Scan for the cell matching the given text and deliver its (x, y) coordinate at center. 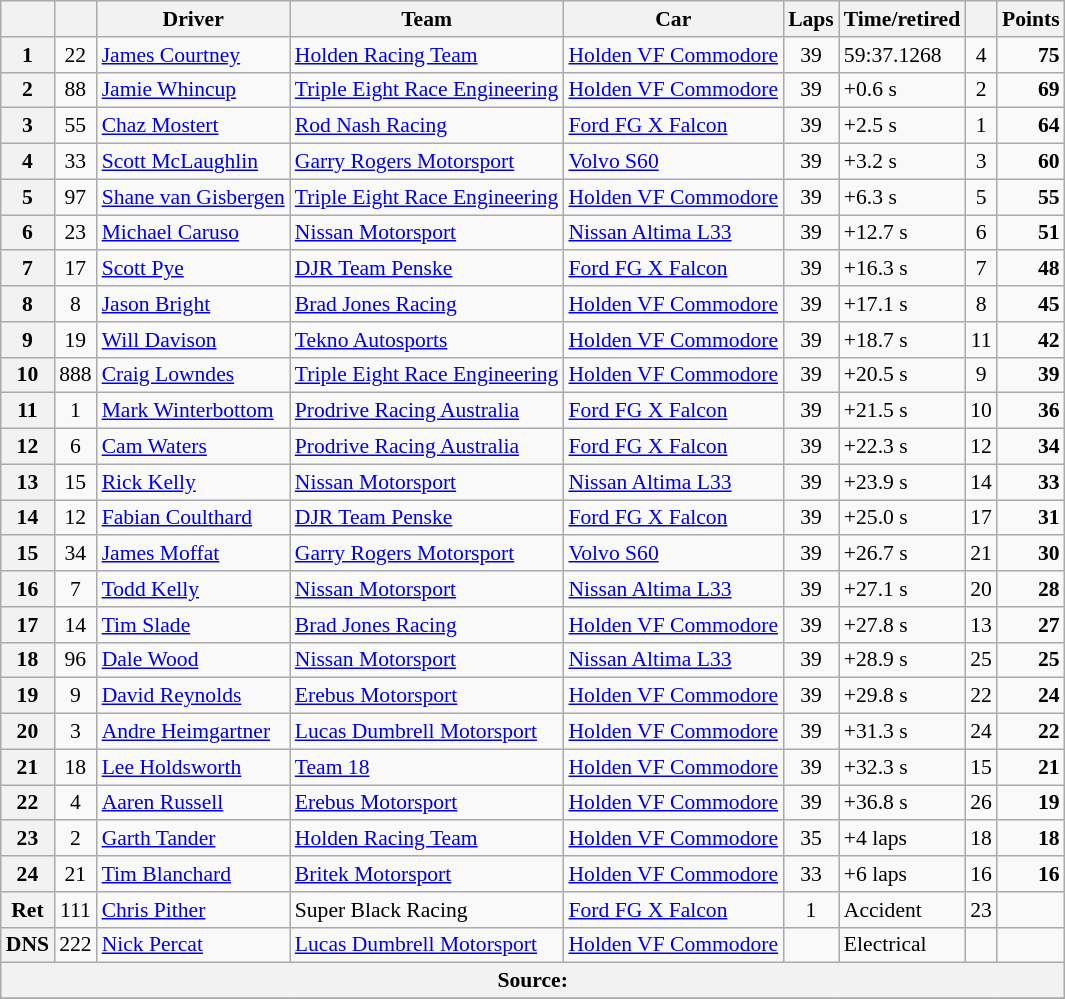
Points (1031, 19)
Mark Winterbottom (194, 411)
+4 laps (902, 839)
Laps (811, 19)
28 (1031, 589)
Dale Wood (194, 660)
Team (427, 19)
Electrical (902, 945)
Shane van Gisbergen (194, 197)
Car (673, 19)
64 (1031, 126)
+6.3 s (902, 197)
26 (981, 803)
59:37.1268 (902, 55)
Will Davison (194, 340)
Super Black Racing (427, 910)
Chaz Mostert (194, 126)
31 (1031, 518)
Rod Nash Racing (427, 126)
30 (1031, 554)
48 (1031, 269)
James Moffat (194, 554)
Tim Blanchard (194, 874)
+31.3 s (902, 732)
Chris Pither (194, 910)
Michael Caruso (194, 233)
Scott Pye (194, 269)
+26.7 s (902, 554)
69 (1031, 90)
Rick Kelly (194, 482)
888 (76, 375)
+20.5 s (902, 375)
Ret (28, 910)
+3.2 s (902, 162)
+12.7 s (902, 233)
Accident (902, 910)
36 (1031, 411)
+18.7 s (902, 340)
Scott McLaughlin (194, 162)
222 (76, 945)
+25.0 s (902, 518)
45 (1031, 304)
Cam Waters (194, 447)
Tim Slade (194, 625)
96 (76, 660)
James Courtney (194, 55)
Tekno Autosports (427, 340)
+32.3 s (902, 767)
DNS (28, 945)
51 (1031, 233)
Todd Kelly (194, 589)
+36.8 s (902, 803)
+21.5 s (902, 411)
97 (76, 197)
Time/retired (902, 19)
Aaren Russell (194, 803)
Jamie Whincup (194, 90)
+16.3 s (902, 269)
Lee Holdsworth (194, 767)
+27.8 s (902, 625)
Nick Percat (194, 945)
111 (76, 910)
+27.1 s (902, 589)
+6 laps (902, 874)
Team 18 (427, 767)
+28.9 s (902, 660)
Garth Tander (194, 839)
Jason Bright (194, 304)
+22.3 s (902, 447)
+17.1 s (902, 304)
60 (1031, 162)
+0.6 s (902, 90)
+2.5 s (902, 126)
Britek Motorsport (427, 874)
Source: (533, 981)
27 (1031, 625)
Andre Heimgartner (194, 732)
35 (811, 839)
42 (1031, 340)
88 (76, 90)
+23.9 s (902, 482)
+29.8 s (902, 696)
Driver (194, 19)
Craig Lowndes (194, 375)
David Reynolds (194, 696)
Fabian Coulthard (194, 518)
75 (1031, 55)
